For the text-containing cell, return its midpoint in (X, Y) coordinate format. 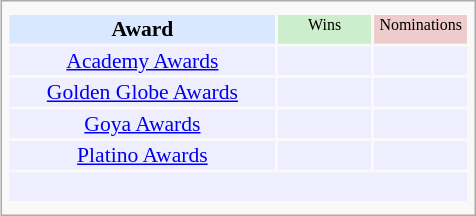
Nominations (420, 29)
Goya Awards (143, 123)
Award (143, 29)
Academy Awards (143, 60)
Wins (324, 29)
Golden Globe Awards (143, 92)
Platino Awards (143, 155)
